Return (X, Y) of the center of cell containing provided text 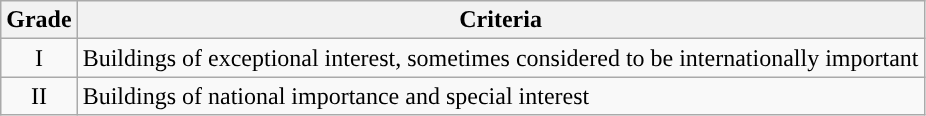
II (39, 96)
Criteria (500, 20)
Buildings of national importance and special interest (500, 96)
Buildings of exceptional interest, sometimes considered to be internationally important (500, 58)
Grade (39, 20)
I (39, 58)
